Capture the cell that displays the provided text and extract its (x, y) central coordinate. 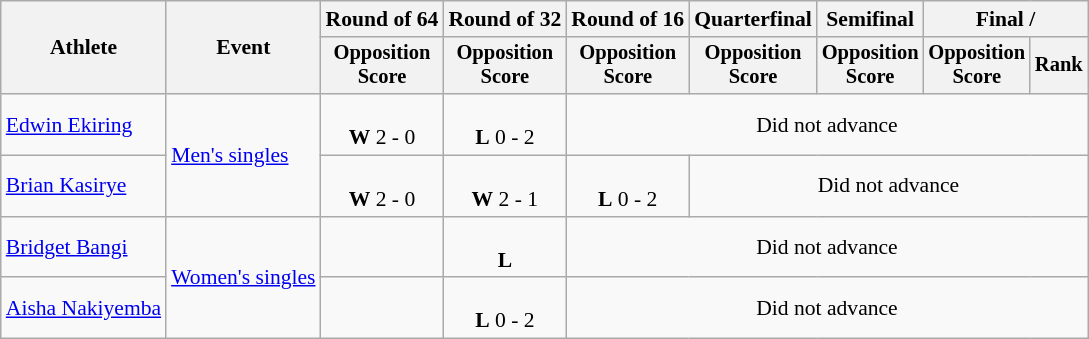
Round of 64 (382, 19)
L (504, 248)
Bridget Bangi (84, 248)
Brian Kasirye (84, 186)
Rank (1059, 66)
Athlete (84, 48)
Quarterfinal (753, 19)
Men's singles (243, 155)
W 2 - 1 (504, 186)
Round of 16 (628, 19)
Event (243, 48)
Final / (1005, 19)
Semifinal (870, 19)
Women's singles (243, 278)
Aisha Nakiyemba (84, 308)
Edwin Ekiring (84, 124)
Round of 32 (504, 19)
